Locate the cell with the specified text and output its (x, y) center coordinate. 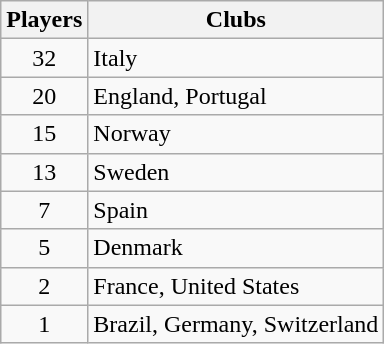
Sweden (236, 172)
Denmark (236, 248)
2 (44, 286)
Players (44, 20)
England, Portugal (236, 96)
13 (44, 172)
5 (44, 248)
7 (44, 210)
Clubs (236, 20)
Italy (236, 58)
Norway (236, 134)
Spain (236, 210)
32 (44, 58)
20 (44, 96)
France, United States (236, 286)
Brazil, Germany, Switzerland (236, 324)
15 (44, 134)
1 (44, 324)
